Locate the cell with the specified text and output its (X, Y) center coordinate. 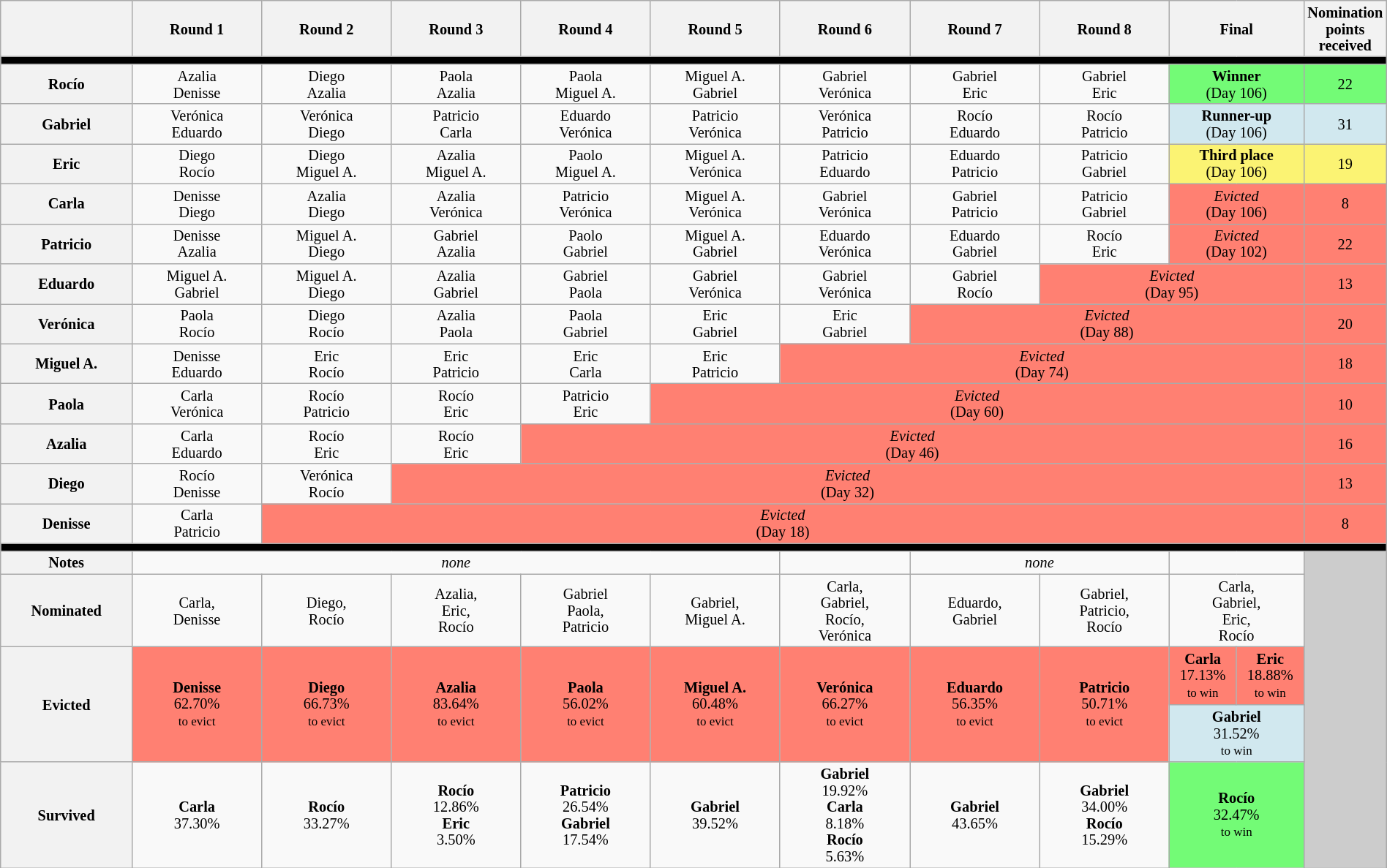
Round 8 (1105, 28)
Final (1236, 28)
Carla37.30% (198, 815)
Verónica (67, 323)
EricCarla (585, 364)
Diego66.73%to evict (326, 703)
RocíoEduardo (975, 124)
GabrielPaola,Patricio (585, 611)
EduardoPatricio (975, 164)
VerónicaDiego (326, 124)
Gabriel19.92%Carla8.18%Rocío5.63% (845, 815)
Carla17.13%to win (1203, 676)
Carla (67, 203)
Evicted(Day 46) (912, 443)
EricRocío (326, 364)
Paola (67, 404)
Eduardo56.35%to evict (975, 703)
Nominated (67, 611)
Winner(Day 106) (1236, 83)
VerónicaEduardo (198, 124)
VerónicaRocío (326, 484)
Round 4 (585, 28)
Azalia,Eric,Rocío (456, 611)
Denisse62.70%to evict (198, 703)
Gabriel (67, 124)
GabrielRocío (975, 284)
Round 1 (198, 28)
GabrielAzalia (456, 244)
Rocío32.47%to win (1236, 815)
DenisseAzalia (198, 244)
Miguel A. (67, 364)
Eric (67, 164)
Evicted(Day 106) (1236, 203)
AzaliaDiego (326, 203)
Round 7 (975, 28)
Evicted(Day 88) (1108, 323)
PaoloMiguel A. (585, 164)
Gabriel31.52%to win (1236, 733)
Runner-up(Day 106) (1236, 124)
16 (1345, 443)
Nomination points received (1345, 28)
Carla,Gabriel,Rocío,Verónica (845, 611)
GabrielPatricio (975, 203)
EduardoGabriel (975, 244)
AzaliaDenisse (198, 83)
GabrielPaola (585, 284)
Azalia83.64%to evict (456, 703)
Round 3 (456, 28)
Verónica66.27%to evict (845, 703)
PaolaAzalia (456, 83)
Denisse (67, 524)
Patricio50.71%to evict (1105, 703)
AzaliaPaola (456, 323)
Round 5 (715, 28)
Notes (67, 562)
20 (1345, 323)
Azalia (67, 443)
Gabriel39.52% (715, 815)
CarlaVerónica (198, 404)
PaolaRocío (198, 323)
Evicted(Day 60) (977, 404)
Diego (67, 484)
Evicted(Day 102) (1236, 244)
Patricio26.54%Gabriel17.54% (585, 815)
Eduardo (67, 284)
Round 2 (326, 28)
Carla,Gabriel,Eric,Rocío (1236, 611)
CarlaPatricio (198, 524)
Third place(Day 106) (1236, 164)
31 (1345, 124)
19 (1345, 164)
Gabriel43.65% (975, 815)
Paola56.02%to evict (585, 703)
Eric18.88%to win (1270, 676)
AzaliaGabriel (456, 284)
Survived (67, 815)
PatricioCarla (456, 124)
DiegoMiguel A. (326, 164)
Gabriel,Miguel A. (715, 611)
Evicted (67, 703)
Round 6 (845, 28)
PaoloGabriel (585, 244)
PaolaMiguel A. (585, 83)
Miguel A.60.48%to evict (715, 703)
Carla,Denisse (198, 611)
DiegoAzalia (326, 83)
Rocío (67, 83)
Evicted(Day 95) (1172, 284)
Rocío33.27% (326, 815)
PatricioEric (585, 404)
Rocío12.86%Eric3.50% (456, 815)
RocíoDenisse (198, 484)
VerónicaPatricio (845, 124)
Evicted(Day 18) (783, 524)
18 (1345, 364)
Eduardo,Gabriel (975, 611)
AzaliaMiguel A. (456, 164)
Evicted(Day 32) (848, 484)
Patricio (67, 244)
CarlaEduardo (198, 443)
Gabriel34.00%Rocío15.29% (1105, 815)
DenisseDiego (198, 203)
Diego,Rocío (326, 611)
Gabriel,Patricio,Rocío (1105, 611)
PaolaGabriel (585, 323)
10 (1345, 404)
Evicted(Day 74) (1042, 364)
DenisseEduardo (198, 364)
PatricioEduardo (845, 164)
AzaliaVerónica (456, 203)
